Pinpoint the cell where the given text exists, returning its (x, y) midpoint coordinate. 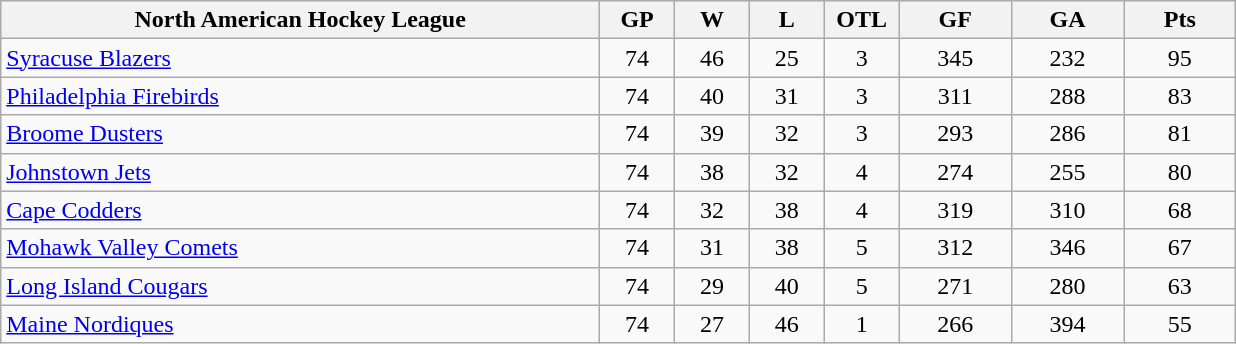
25 (786, 58)
81 (1180, 134)
Philadelphia Firebirds (300, 96)
394 (1067, 324)
1 (862, 324)
Pts (1180, 20)
288 (1067, 96)
266 (955, 324)
Mohawk Valley Comets (300, 248)
311 (955, 96)
232 (1067, 58)
55 (1180, 324)
GF (955, 20)
319 (955, 210)
L (786, 20)
Syracuse Blazers (300, 58)
W (712, 20)
Broome Dusters (300, 134)
GA (1067, 20)
95 (1180, 58)
27 (712, 324)
67 (1180, 248)
293 (955, 134)
Johnstown Jets (300, 172)
39 (712, 134)
North American Hockey League (300, 20)
68 (1180, 210)
80 (1180, 172)
OTL (862, 20)
345 (955, 58)
274 (955, 172)
310 (1067, 210)
Cape Codders (300, 210)
GP (638, 20)
280 (1067, 286)
271 (955, 286)
Long Island Cougars (300, 286)
63 (1180, 286)
Maine Nordiques (300, 324)
286 (1067, 134)
346 (1067, 248)
29 (712, 286)
255 (1067, 172)
312 (955, 248)
83 (1180, 96)
